Determine the (X, Y) coordinate at the center of the cell enclosing the given text.  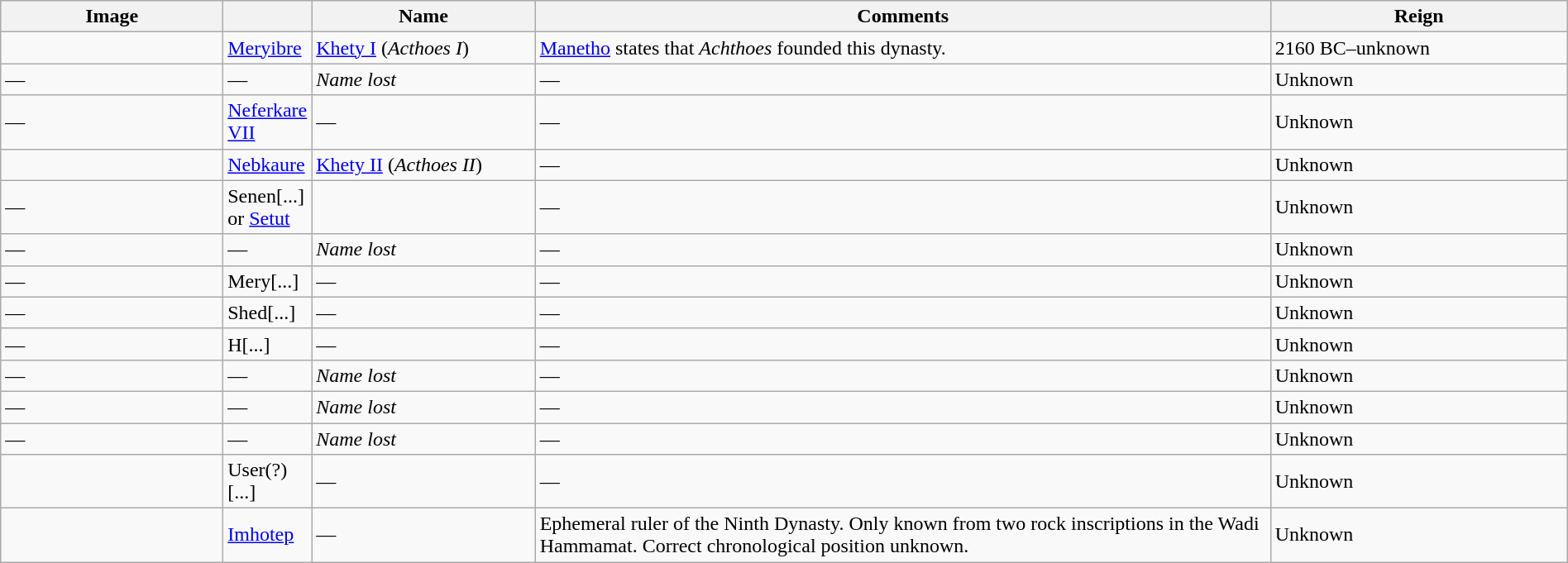
Manetho states that Achthoes founded this dynasty. (903, 48)
H[...] (268, 344)
Meryibre (268, 48)
Senen[...] or Setut (268, 207)
Comments (903, 17)
Name (423, 17)
Khety II (Acthoes II) (423, 165)
Shed[...] (268, 313)
Ephemeral ruler of the Ninth Dynasty. Only known from two rock inscriptions in the Wadi Hammamat. Correct chronological position unknown. (903, 536)
Khety I (Acthoes I) (423, 48)
Mery[...] (268, 281)
Neferkare VII (268, 122)
Image (112, 17)
Nebkaure (268, 165)
Reign (1419, 17)
2160 BC–unknown (1419, 48)
User(?)[...] (268, 481)
Imhotep (268, 536)
